Provide the (X, Y) coordinate of the cell's center where the given text is located.  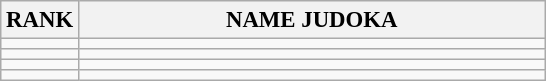
NAME JUDOKA (312, 20)
RANK (40, 20)
